Scan for the cell matching the given text and deliver its [x, y] coordinate at center. 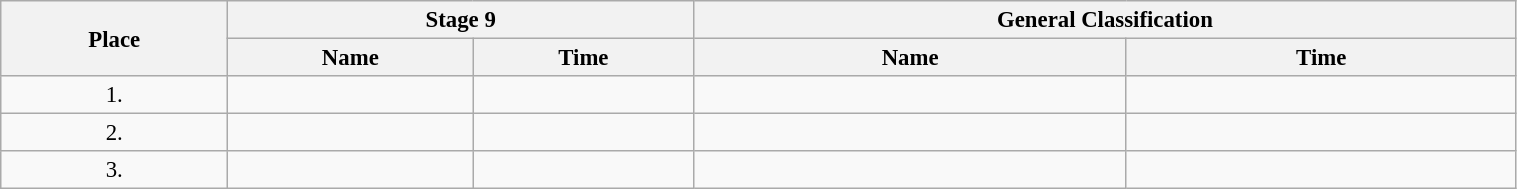
General Classification [1105, 20]
3. [114, 170]
1. [114, 95]
Place [114, 38]
2. [114, 133]
Stage 9 [461, 20]
